Locate the cell with the specified text and output its (x, y) center coordinate. 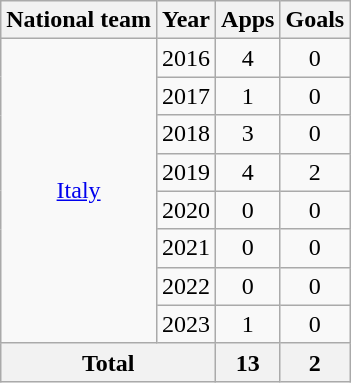
2023 (186, 324)
Year (186, 20)
13 (248, 362)
Total (108, 362)
National team (79, 20)
2019 (186, 172)
Italy (79, 191)
2016 (186, 58)
2017 (186, 96)
Apps (248, 20)
2020 (186, 210)
3 (248, 134)
2021 (186, 248)
2018 (186, 134)
Goals (315, 20)
2022 (186, 286)
